Detect which cell encompasses the target text, then output its (x, y) center coordinate. 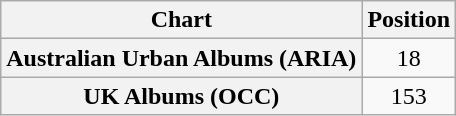
Australian Urban Albums (ARIA) (182, 58)
153 (409, 96)
Chart (182, 20)
UK Albums (OCC) (182, 96)
Position (409, 20)
18 (409, 58)
